Find where the given text appears and provide that cell's center as (x, y) coordinate. 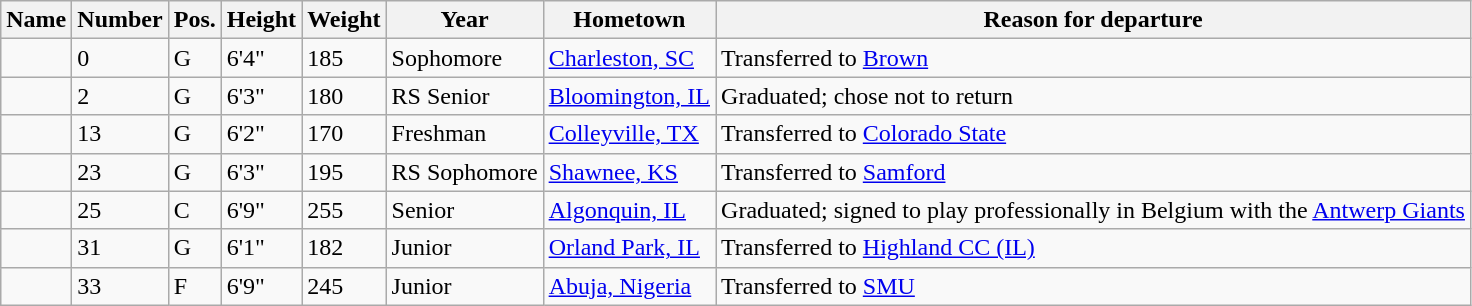
RS Senior (464, 96)
F (194, 286)
245 (344, 286)
Bloomington, IL (629, 96)
Transferred to Brown (1094, 58)
0 (120, 58)
6'1" (261, 248)
Shawnee, KS (629, 172)
Transferred to Colorado State (1094, 134)
Algonquin, IL (629, 210)
RS Sophomore (464, 172)
Height (261, 20)
Orland Park, IL (629, 248)
255 (344, 210)
Name (36, 20)
6'4" (261, 58)
180 (344, 96)
Year (464, 20)
Transferred to SMU (1094, 286)
33 (120, 286)
Graduated; signed to play professionally in Belgium with the Antwerp Giants (1094, 210)
Freshman (464, 134)
Pos. (194, 20)
182 (344, 248)
13 (120, 134)
6'2" (261, 134)
2 (120, 96)
Colleyville, TX (629, 134)
Graduated; chose not to return (1094, 96)
Transferred to Highland CC (IL) (1094, 248)
195 (344, 172)
Transferred to Samford (1094, 172)
Weight (344, 20)
Charleston, SC (629, 58)
Abuja, Nigeria (629, 286)
23 (120, 172)
31 (120, 248)
C (194, 210)
25 (120, 210)
Reason for departure (1094, 20)
185 (344, 58)
Senior (464, 210)
Hometown (629, 20)
Sophomore (464, 58)
170 (344, 134)
Number (120, 20)
